Provide the [X, Y] coordinate of the cell's center where the given text is located.  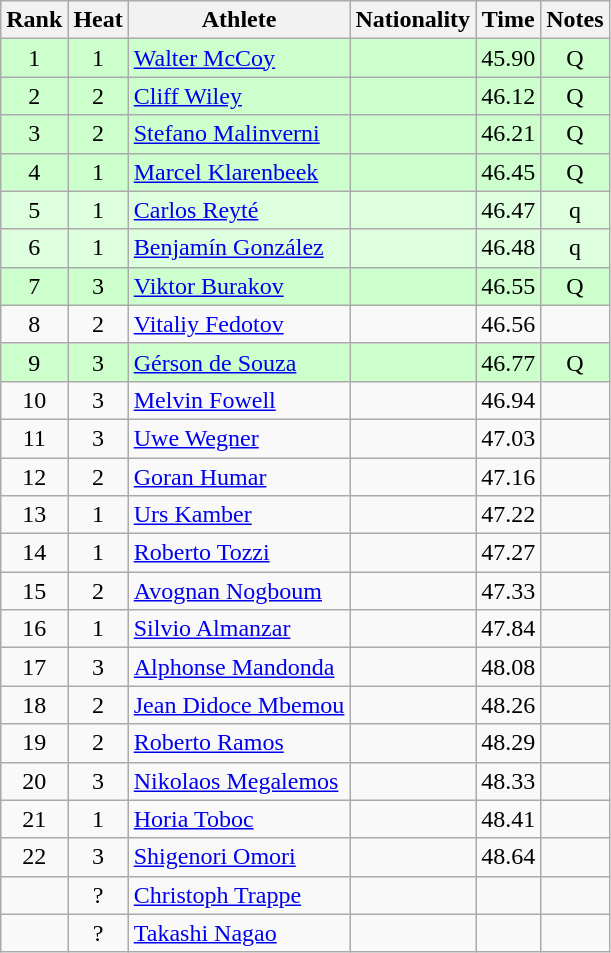
Walter McCoy [239, 58]
Marcel Klarenbeek [239, 172]
Carlos Reyté [239, 210]
6 [34, 248]
Notes [575, 20]
7 [34, 286]
Takashi Nagao [239, 933]
10 [34, 400]
Jean Didoce Mbemou [239, 705]
48.33 [508, 781]
17 [34, 667]
46.12 [508, 96]
20 [34, 781]
Vitaliy Fedotov [239, 324]
Goran Humar [239, 477]
48.64 [508, 857]
46.94 [508, 400]
5 [34, 210]
Gérson de Souza [239, 362]
Christoph Trappe [239, 895]
46.45 [508, 172]
Horia Toboc [239, 819]
22 [34, 857]
47.03 [508, 438]
13 [34, 515]
12 [34, 477]
4 [34, 172]
Stefano Malinverni [239, 134]
16 [34, 629]
Shigenori Omori [239, 857]
Urs Kamber [239, 515]
15 [34, 591]
Alphonse Mandonda [239, 667]
Heat [98, 20]
Uwe Wegner [239, 438]
46.21 [508, 134]
47.27 [508, 553]
Nationality [413, 20]
11 [34, 438]
Nikolaos Megalemos [239, 781]
47.22 [508, 515]
8 [34, 324]
Athlete [239, 20]
Roberto Tozzi [239, 553]
46.56 [508, 324]
19 [34, 743]
46.77 [508, 362]
47.16 [508, 477]
46.48 [508, 248]
48.08 [508, 667]
46.47 [508, 210]
Silvio Almanzar [239, 629]
48.41 [508, 819]
46.55 [508, 286]
Benjamín González [239, 248]
47.84 [508, 629]
48.29 [508, 743]
9 [34, 362]
Roberto Ramos [239, 743]
Rank [34, 20]
47.33 [508, 591]
Viktor Burakov [239, 286]
14 [34, 553]
Cliff Wiley [239, 96]
45.90 [508, 58]
Time [508, 20]
18 [34, 705]
Avognan Nogboum [239, 591]
21 [34, 819]
Melvin Fowell [239, 400]
48.26 [508, 705]
